For the text-containing cell, return its midpoint in (X, Y) coordinate format. 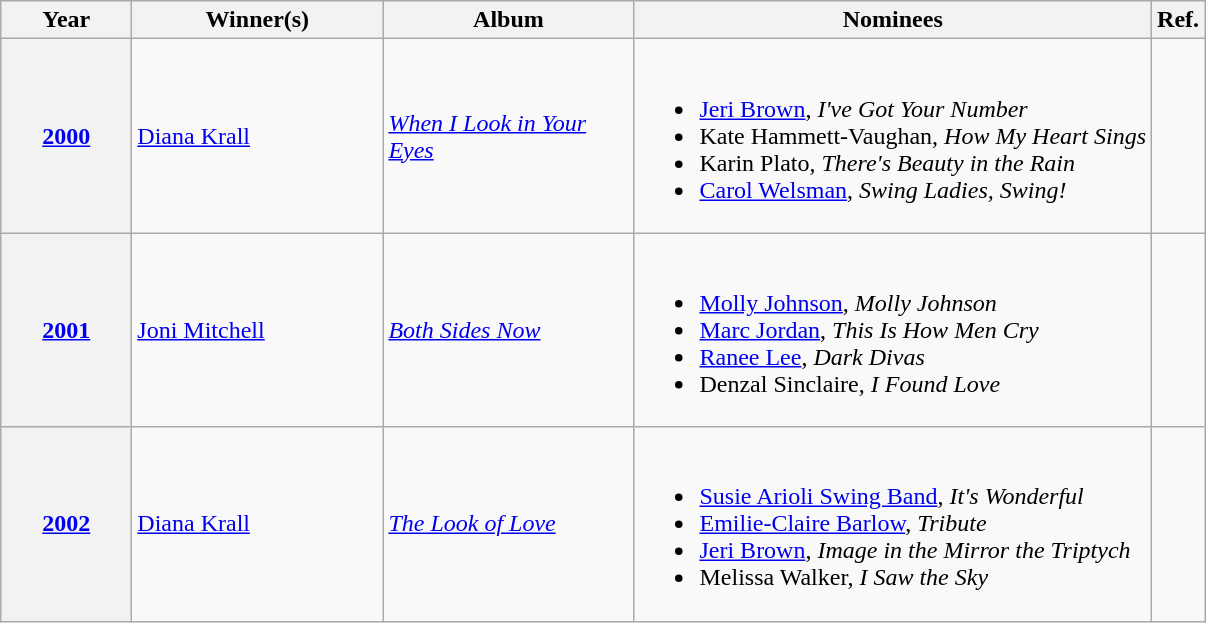
Joni Mitchell (258, 330)
Album (508, 20)
Jeri Brown, I've Got Your NumberKate Hammett-Vaughan, How My Heart SingsKarin Plato, There's Beauty in the RainCarol Welsman, Swing Ladies, Swing! (893, 136)
Molly Johnson, Molly JohnsonMarc Jordan, This Is How Men CryRanee Lee, Dark DivasDenzal Sinclaire, I Found Love (893, 330)
Both Sides Now (508, 330)
Year (66, 20)
2001 (66, 330)
2002 (66, 524)
Susie Arioli Swing Band, It's WonderfulEmilie-Claire Barlow, TributeJeri Brown, Image in the Mirror the TriptychMelissa Walker, I Saw the Sky (893, 524)
Winner(s) (258, 20)
Ref. (1178, 20)
2000 (66, 136)
Nominees (893, 20)
The Look of Love (508, 524)
When I Look in Your Eyes (508, 136)
